Locate the cell with the specified text and output its (x, y) center coordinate. 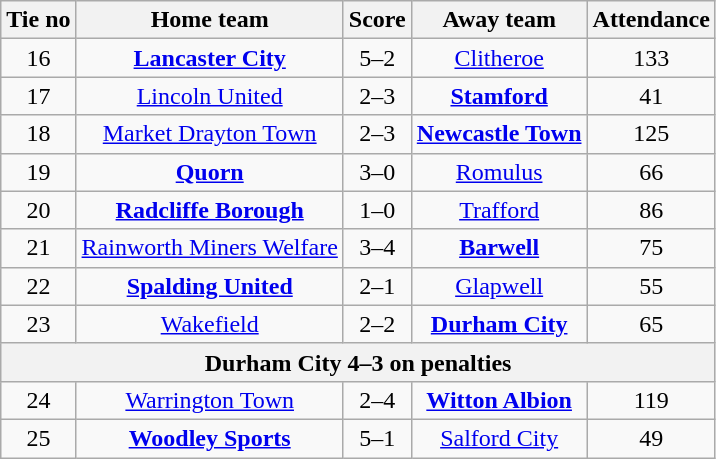
Barwell (499, 248)
86 (651, 210)
5–2 (377, 58)
Lancaster City (210, 58)
Durham City 4–3 on penalties (358, 362)
66 (651, 172)
Home team (210, 20)
Warrington Town (210, 400)
3–0 (377, 172)
2–4 (377, 400)
16 (38, 58)
17 (38, 96)
49 (651, 438)
1–0 (377, 210)
119 (651, 400)
21 (38, 248)
Trafford (499, 210)
24 (38, 400)
125 (651, 134)
65 (651, 324)
22 (38, 286)
2–1 (377, 286)
18 (38, 134)
41 (651, 96)
Quorn (210, 172)
133 (651, 58)
55 (651, 286)
Lincoln United (210, 96)
75 (651, 248)
Rainworth Miners Welfare (210, 248)
23 (38, 324)
25 (38, 438)
Tie no (38, 20)
3–4 (377, 248)
Score (377, 20)
Newcastle Town (499, 134)
Clitheroe (499, 58)
Market Drayton Town (210, 134)
20 (38, 210)
Wakefield (210, 324)
Stamford (499, 96)
Witton Albion (499, 400)
Woodley Sports (210, 438)
Romulus (499, 172)
Salford City (499, 438)
Durham City (499, 324)
2–2 (377, 324)
19 (38, 172)
Attendance (651, 20)
Glapwell (499, 286)
Spalding United (210, 286)
Radcliffe Borough (210, 210)
5–1 (377, 438)
Away team (499, 20)
